Identify which cell holds the provided text, then report its [X, Y] central coordinate. 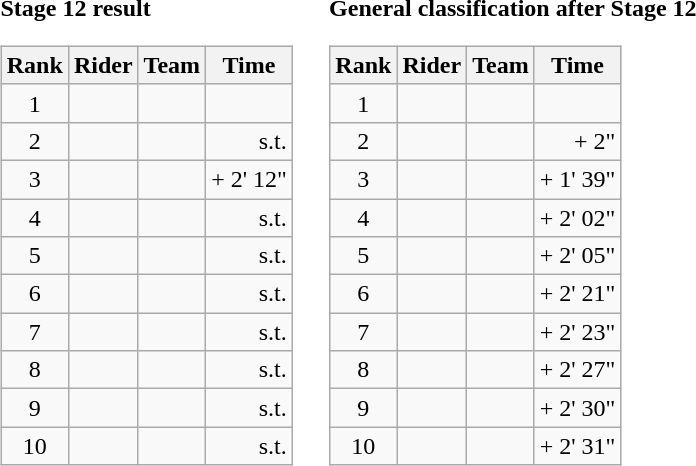
+ 1' 39" [578, 179]
+ 2' 27" [578, 370]
+ 2' 02" [578, 217]
+ 2' 12" [250, 179]
+ 2' 30" [578, 408]
+ 2' 23" [578, 332]
+ 2' 21" [578, 294]
+ 2' 31" [578, 446]
+ 2" [578, 141]
+ 2' 05" [578, 256]
